Determine the [X, Y] coordinate at the center of the cell enclosing the given text.  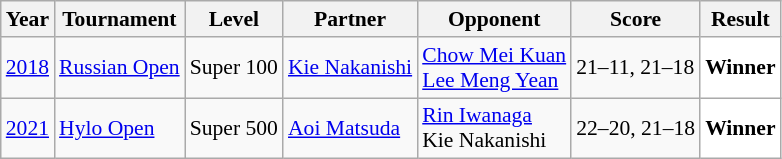
Level [234, 19]
Super 100 [234, 68]
Russian Open [120, 68]
Rin Iwanaga Kie Nakanishi [494, 128]
Score [636, 19]
Result [740, 19]
21–11, 21–18 [636, 68]
Opponent [494, 19]
22–20, 21–18 [636, 128]
Chow Mei Kuan Lee Meng Yean [494, 68]
Tournament [120, 19]
2021 [28, 128]
Hylo Open [120, 128]
Aoi Matsuda [350, 128]
Kie Nakanishi [350, 68]
2018 [28, 68]
Super 500 [234, 128]
Year [28, 19]
Partner [350, 19]
